Scan for the cell matching the given text and deliver its [X, Y] coordinate at center. 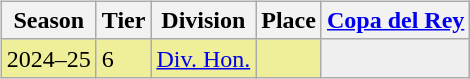
Div. Hon. [204, 58]
Copa del Rey [395, 20]
2024–25 [48, 58]
6 [124, 58]
Season [48, 20]
Division [204, 20]
Tier [124, 20]
Place [289, 20]
